Return the (X, Y) coordinate for the center point of the cell that contains the specified text.  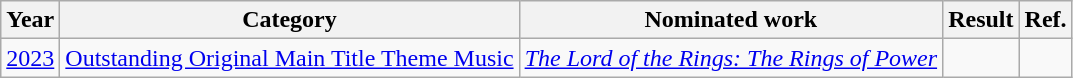
Category (290, 20)
Ref. (1046, 20)
Outstanding Original Main Title Theme Music (290, 58)
Nominated work (731, 20)
The Lord of the Rings: The Rings of Power (731, 58)
2023 (30, 58)
Year (30, 20)
Result (981, 20)
